Locate the cell with the specified text and output its (x, y) center coordinate. 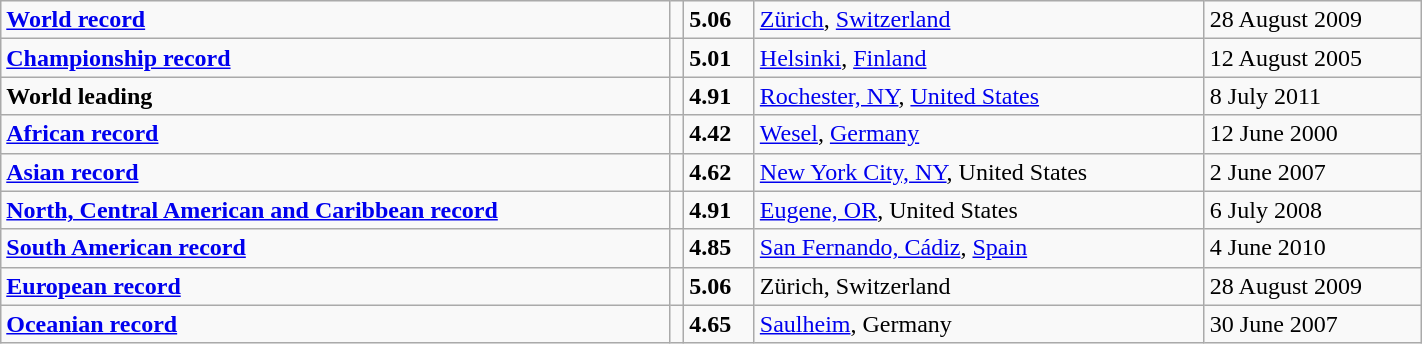
European record (335, 286)
Helsinki, Finland (979, 58)
5.01 (720, 58)
4.85 (720, 248)
30 June 2007 (1312, 324)
Asian record (335, 172)
4.42 (720, 134)
8 July 2011 (1312, 96)
World record (335, 20)
12 June 2000 (1312, 134)
Saulheim, Germany (979, 324)
4.62 (720, 172)
12 August 2005 (1312, 58)
New York City, NY, United States (979, 172)
African record (335, 134)
6 July 2008 (1312, 210)
Wesel, Germany (979, 134)
4.65 (720, 324)
Eugene, OR, United States (979, 210)
World leading (335, 96)
Oceanian record (335, 324)
Championship record (335, 58)
South American record (335, 248)
Rochester, NY, United States (979, 96)
North, Central American and Caribbean record (335, 210)
2 June 2007 (1312, 172)
San Fernando, Cádiz, Spain (979, 248)
4 June 2010 (1312, 248)
